Identify which cell holds the provided text, then report its (x, y) central coordinate. 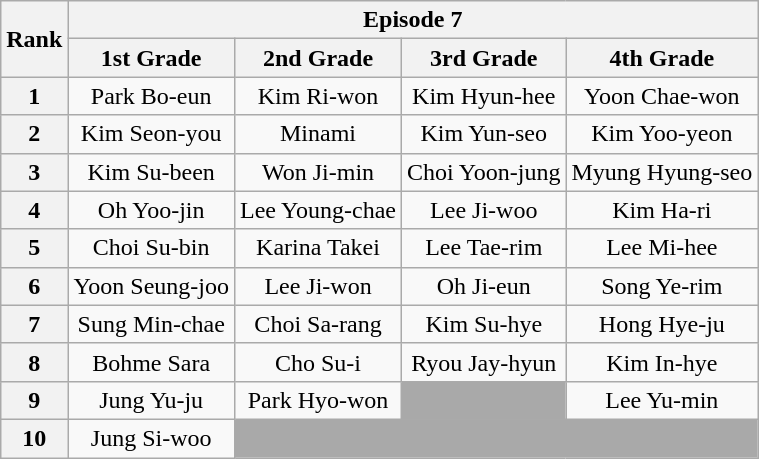
Kim Yun-seo (484, 134)
Choi Yoon-jung (484, 172)
1 (34, 96)
Park Hyo-won (318, 400)
Won Ji-min (318, 172)
Ryou Jay-hyun (484, 362)
5 (34, 248)
2nd Grade (318, 58)
4 (34, 210)
Kim Ri-won (318, 96)
Lee Young-chae (318, 210)
Myung Hyung-seo (662, 172)
8 (34, 362)
Kim Ha-ri (662, 210)
Kim Hyun-hee (484, 96)
Cho Su-i (318, 362)
Rank (34, 39)
Karina Takei (318, 248)
Lee Ji-won (318, 286)
Lee Ji-woo (484, 210)
Minami (318, 134)
Jung Yu-ju (152, 400)
Episode 7 (413, 20)
Kim Seon-you (152, 134)
Yoon Chae-won (662, 96)
Sung Min-chae (152, 324)
9 (34, 400)
10 (34, 438)
Oh Ji-eun (484, 286)
Bohme Sara (152, 362)
Song Ye-rim (662, 286)
Kim Su-been (152, 172)
4th Grade (662, 58)
7 (34, 324)
Lee Tae-rim (484, 248)
6 (34, 286)
3rd Grade (484, 58)
Lee Mi-hee (662, 248)
Jung Si-woo (152, 438)
Lee Yu-min (662, 400)
Oh Yoo-jin (152, 210)
Park Bo-eun (152, 96)
Choi Sa-rang (318, 324)
Hong Hye-ju (662, 324)
Choi Su-bin (152, 248)
Kim Yoo-yeon (662, 134)
Kim In-hye (662, 362)
Yoon Seung-joo (152, 286)
1st Grade (152, 58)
2 (34, 134)
3 (34, 172)
Kim Su-hye (484, 324)
